Return [x, y] of the center of cell containing provided text 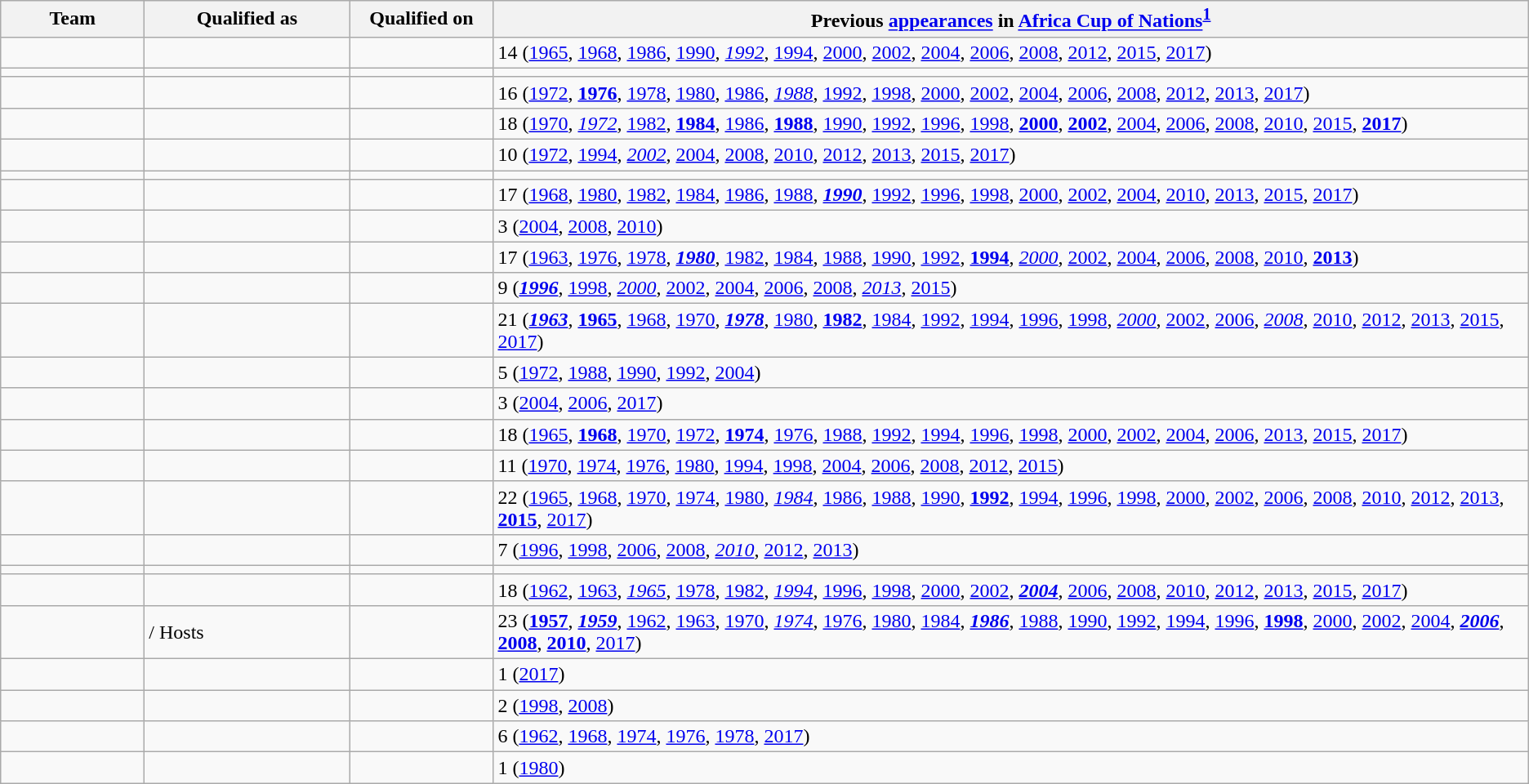
/ Hosts [247, 632]
1 (1980) [1011, 768]
16 (1972, 1976, 1978, 1980, 1986, 1988, 1992, 1998, 2000, 2002, 2004, 2006, 2008, 2012, 2013, 2017) [1011, 92]
7 (1996, 1998, 2006, 2008, 2010, 2012, 2013) [1011, 550]
18 (1962, 1963, 1965, 1978, 1982, 1994, 1996, 1998, 2000, 2002, 2004, 2006, 2008, 2010, 2012, 2013, 2015, 2017) [1011, 590]
17 (1968, 1980, 1982, 1984, 1986, 1988, 1990, 1992, 1996, 1998, 2000, 2002, 2004, 2010, 2013, 2015, 2017) [1011, 195]
3 (2004, 2006, 2017) [1011, 403]
10 (1972, 1994, 2002, 2004, 2008, 2010, 2012, 2013, 2015, 2017) [1011, 155]
3 (2004, 2008, 2010) [1011, 226]
1 (2017) [1011, 675]
9 (1996, 1998, 2000, 2002, 2004, 2006, 2008, 2013, 2015) [1011, 288]
14 (1965, 1968, 1986, 1990, 1992, 1994, 2000, 2002, 2004, 2006, 2008, 2012, 2015, 2017) [1011, 52]
23 (1957, 1959, 1962, 1963, 1970, 1974, 1976, 1980, 1984, 1986, 1988, 1990, 1992, 1994, 1996, 1998, 2000, 2002, 2004, 2006, 2008, 2010, 2017) [1011, 632]
Qualified as [247, 20]
18 (1965, 1968, 1970, 1972, 1974, 1976, 1988, 1992, 1994, 1996, 1998, 2000, 2002, 2004, 2006, 2013, 2015, 2017) [1011, 434]
6 (1962, 1968, 1974, 1976, 1978, 2017) [1011, 737]
21 (1963, 1965, 1968, 1970, 1978, 1980, 1982, 1984, 1992, 1994, 1996, 1998, 2000, 2002, 2006, 2008, 2010, 2012, 2013, 2015, 2017) [1011, 330]
2 (1998, 2008) [1011, 706]
Qualified on [421, 20]
5 (1972, 1988, 1990, 1992, 2004) [1011, 372]
22 (1965, 1968, 1970, 1974, 1980, 1984, 1986, 1988, 1990, 1992, 1994, 1996, 1998, 2000, 2002, 2006, 2008, 2010, 2012, 2013, 2015, 2017) [1011, 508]
18 (1970, 1972, 1982, 1984, 1986, 1988, 1990, 1992, 1996, 1998, 2000, 2002, 2004, 2006, 2008, 2010, 2015, 2017) [1011, 123]
17 (1963, 1976, 1978, 1980, 1982, 1984, 1988, 1990, 1992, 1994, 2000, 2002, 2004, 2006, 2008, 2010, 2013) [1011, 257]
Team [73, 20]
11 (1970, 1974, 1976, 1980, 1994, 1998, 2004, 2006, 2008, 2012, 2015) [1011, 465]
Previous appearances in Africa Cup of Nations1 [1011, 20]
